Provide the [X, Y] coordinate of the cell's center where the given text is located.  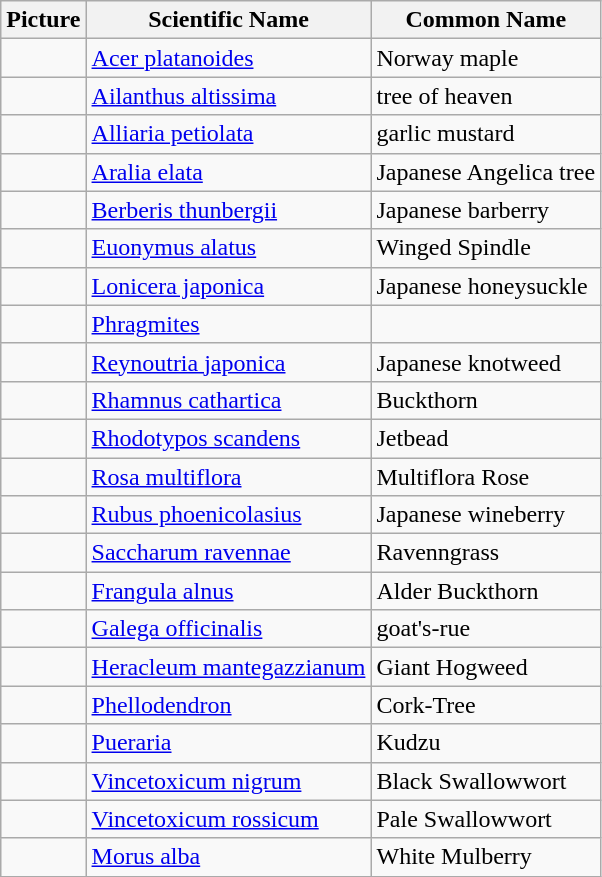
Frangula alnus [228, 591]
Pale Swallowwort [486, 819]
Alder Buckthorn [486, 591]
Ailanthus altissima [228, 96]
Japanese knotweed [486, 362]
Ravenngrass [486, 553]
Norway maple [486, 58]
Euonymus alatus [228, 248]
Berberis thunbergii [228, 210]
Jetbead [486, 438]
Scientific Name [228, 20]
Vincetoxicum rossicum [228, 819]
Giant Hogweed [486, 667]
Rubus phoenicolasius [228, 515]
Morus alba [228, 857]
Alliaria petiolata [228, 134]
Pueraria [228, 743]
Reynoutria japonica [228, 362]
Winged Spindle [486, 248]
Phragmites [228, 324]
Lonicera japonica [228, 286]
Saccharum ravennae [228, 553]
White Mulberry [486, 857]
Kudzu [486, 743]
Aralia elata [228, 172]
Rhamnus cathartica [228, 400]
Japanese wineberry [486, 515]
garlic mustard [486, 134]
Galega officinalis [228, 629]
Acer platanoides [228, 58]
Picture [44, 20]
Japanese Angelica tree [486, 172]
Japanese honeysuckle [486, 286]
Buckthorn [486, 400]
Japanese barberry [486, 210]
Multiflora Rose [486, 477]
Rosa multiflora [228, 477]
Cork-Tree [486, 705]
Rhodotypos scandens [228, 438]
goat's-rue [486, 629]
Vincetoxicum nigrum [228, 781]
Phellodendron [228, 705]
tree of heaven [486, 96]
Common Name [486, 20]
Heracleum mantegazzianum [228, 667]
Black Swallowwort [486, 781]
